From the cell containing the given text, extract its center point as [x, y] coordinate. 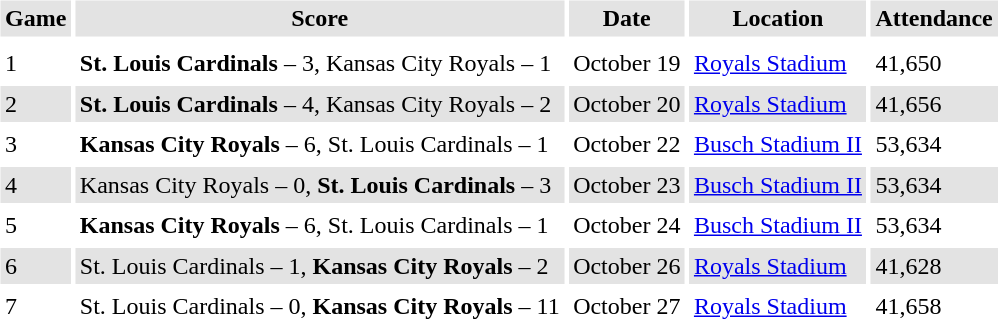
Attendance [934, 18]
October 22 [627, 144]
6 [35, 266]
St. Louis Cardinals – 3, Kansas City Royals – 1 [320, 64]
October 26 [627, 266]
St. Louis Cardinals – 1, Kansas City Royals – 2 [320, 266]
41,650 [934, 64]
October 23 [627, 185]
October 20 [627, 104]
St. Louis Cardinals – 4, Kansas City Royals – 2 [320, 104]
2 [35, 104]
41,656 [934, 104]
4 [35, 185]
October 19 [627, 64]
Kansas City Royals – 0, St. Louis Cardinals – 3 [320, 185]
41,628 [934, 266]
Score [320, 18]
October 24 [627, 226]
Game [35, 18]
5 [35, 226]
1 [35, 64]
Date [627, 18]
Location [778, 18]
3 [35, 144]
